For the text-containing cell, return its midpoint in (X, Y) coordinate format. 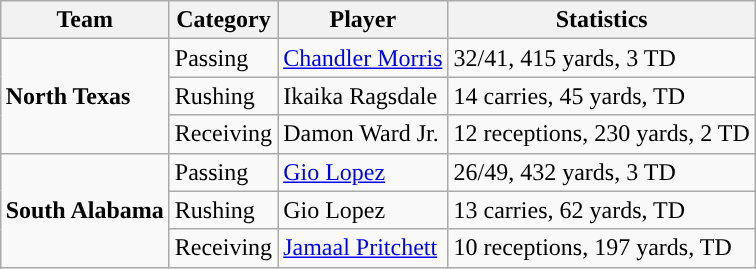
Category (223, 20)
13 carries, 62 yards, TD (602, 210)
Team (84, 20)
10 receptions, 197 yards, TD (602, 248)
12 receptions, 230 yards, 2 TD (602, 134)
26/49, 432 yards, 3 TD (602, 172)
32/41, 415 yards, 3 TD (602, 58)
Jamaal Pritchett (363, 248)
Ikaika Ragsdale (363, 96)
South Alabama (84, 210)
Damon Ward Jr. (363, 134)
Chandler Morris (363, 58)
14 carries, 45 yards, TD (602, 96)
Statistics (602, 20)
Player (363, 20)
North Texas (84, 96)
